Identify which cell holds the provided text, then report its (x, y) central coordinate. 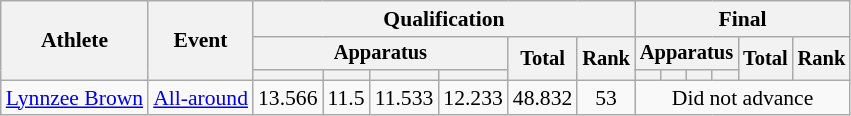
13.566 (288, 98)
All-around (200, 98)
11.5 (346, 98)
11.533 (404, 98)
53 (606, 98)
Athlete (74, 40)
Did not advance (742, 98)
12.233 (472, 98)
Final (742, 19)
48.832 (542, 98)
Event (200, 40)
Lynnzee Brown (74, 98)
Qualification (444, 19)
